Identify which cell holds the provided text, then report its (x, y) central coordinate. 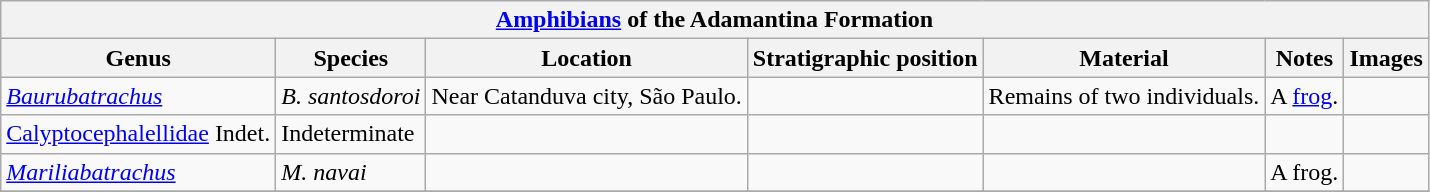
Baurubatrachus (138, 96)
Amphibians of the Adamantina Formation (715, 20)
Stratigraphic position (865, 58)
Remains of two individuals. (1124, 96)
Mariliabatrachus (138, 172)
Calyptocephalellidae Indet. (138, 134)
M. navai (351, 172)
Near Catanduva city, São Paulo. (586, 96)
Location (586, 58)
Notes (1304, 58)
Images (1386, 58)
B. santosdoroi (351, 96)
Indeterminate (351, 134)
Species (351, 58)
Genus (138, 58)
Material (1124, 58)
